Scan for the cell matching the given text and deliver its (x, y) coordinate at center. 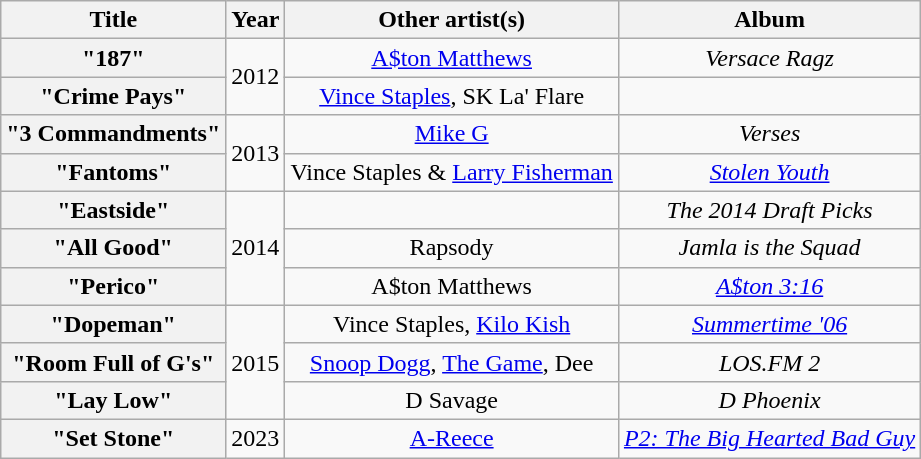
"Set Stone" (114, 438)
Summertime '06 (769, 324)
A-Reece (452, 438)
"Room Full of G's" (114, 362)
"3 Commandments" (114, 134)
"Lay Low" (114, 400)
Title (114, 20)
2012 (256, 77)
P2: The Big Hearted Bad Guy (769, 438)
2014 (256, 248)
"187" (114, 58)
"Crime Pays" (114, 96)
Snoop Dogg, The Game, Dee (452, 362)
Vince Staples & Larry Fisherman (452, 172)
Jamla is the Squad (769, 248)
Versace Ragz (769, 58)
2013 (256, 153)
Other artist(s) (452, 20)
D Savage (452, 400)
D Phoenix (769, 400)
Rapsody (452, 248)
"All Good" (114, 248)
Vince Staples, Kilo Kish (452, 324)
The 2014 Draft Picks (769, 210)
Mike G (452, 134)
"Perico" (114, 286)
Year (256, 20)
Album (769, 20)
LOS.FM 2 (769, 362)
2015 (256, 362)
Vince Staples, SK La' Flare (452, 96)
"Fantoms" (114, 172)
"Dopeman" (114, 324)
A$ton 3:16 (769, 286)
Verses (769, 134)
Stolen Youth (769, 172)
"Eastside" (114, 210)
2023 (256, 438)
